Search for the cell housing the specified text and yield its [X, Y] center coordinate. 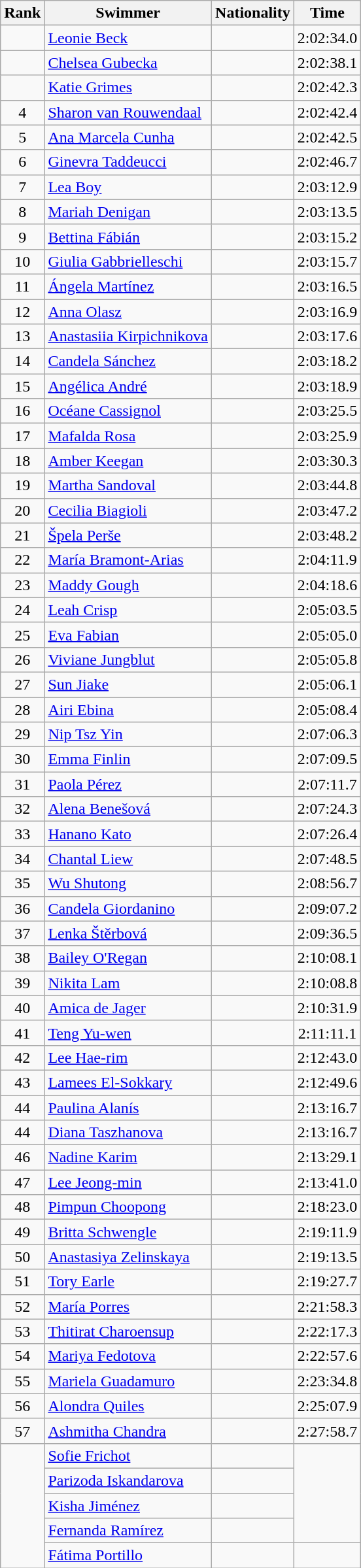
Mariah Denigan [128, 212]
Océane Cassignol [128, 411]
Ashmitha Chandra [128, 1431]
2:07:48.5 [327, 859]
2:11:11.1 [327, 1033]
Emma Finlin [128, 759]
Paulina Alanís [128, 1108]
Lamees El-Sokkary [128, 1082]
2:07:24.3 [327, 809]
37 [22, 933]
2:19:13.5 [327, 1257]
2:18:23.0 [327, 1207]
Eva Fabian [128, 635]
2:07:09.5 [327, 759]
Diana Taszhanova [128, 1133]
Sun Jiake [128, 684]
2:09:36.5 [327, 933]
24 [22, 610]
13 [22, 337]
41 [22, 1033]
Airi Ebina [128, 709]
Parizoda Iskandarova [128, 1480]
2:25:07.9 [327, 1406]
2:22:17.3 [327, 1331]
2:21:58.3 [327, 1307]
2:07:26.4 [327, 834]
Alondra Quiles [128, 1406]
Maddy Gough [128, 585]
51 [22, 1282]
55 [22, 1381]
2:13:41.0 [327, 1182]
Paola Pérez [128, 784]
Cecilia Biagioli [128, 510]
Candela Giordanino [128, 909]
2:03:12.9 [327, 187]
40 [22, 1008]
2:08:56.7 [327, 884]
30 [22, 759]
Špela Perše [128, 535]
35 [22, 884]
María Bramont-Arias [128, 560]
Amber Keegan [128, 461]
2:23:34.8 [327, 1381]
49 [22, 1232]
Sharon van Rouwendaal [128, 112]
Chelsea Gubecka [128, 63]
2:03:44.8 [327, 486]
2:04:18.6 [327, 585]
2:19:27.7 [327, 1282]
2:02:38.1 [327, 63]
2:03:16.5 [327, 286]
2:03:30.3 [327, 461]
15 [22, 386]
Leonie Beck [128, 38]
27 [22, 684]
Mariya Fedotova [128, 1356]
2:19:11.9 [327, 1232]
32 [22, 809]
Hanano Kato [128, 834]
26 [22, 659]
2:02:42.3 [327, 88]
Martha Sandoval [128, 486]
2:03:18.2 [327, 361]
Amica de Jager [128, 1008]
4 [22, 112]
57 [22, 1431]
Fernanda Ramírez [128, 1531]
6 [22, 162]
Kisha Jiménez [128, 1505]
11 [22, 286]
Bailey O'Regan [128, 958]
María Porres [128, 1307]
34 [22, 859]
Ginevra Taddeucci [128, 162]
2:05:05.8 [327, 659]
10 [22, 261]
14 [22, 361]
20 [22, 510]
21 [22, 535]
Mariela Guadamuro [128, 1381]
2:05:03.5 [327, 610]
2:05:06.1 [327, 684]
39 [22, 983]
2:02:42.4 [327, 112]
53 [22, 1331]
Angélica André [128, 386]
2:10:31.9 [327, 1008]
2:03:13.5 [327, 212]
2:03:47.2 [327, 510]
Teng Yu-wen [128, 1033]
2:02:46.7 [327, 162]
48 [22, 1207]
Sofie Frichot [128, 1456]
Lee Hae-rim [128, 1058]
9 [22, 237]
2:22:57.6 [327, 1356]
Tory Earle [128, 1282]
54 [22, 1356]
2:02:34.0 [327, 38]
2:03:18.9 [327, 386]
12 [22, 312]
Bettina Fábián [128, 237]
23 [22, 585]
38 [22, 958]
Alena Benešová [128, 809]
42 [22, 1058]
Ana Marcela Cunha [128, 137]
43 [22, 1082]
Candela Sánchez [128, 361]
Lee Jeong-min [128, 1182]
28 [22, 709]
Time [327, 13]
Chantal Liew [128, 859]
18 [22, 461]
Katie Grimes [128, 88]
Pimpun Choopong [128, 1207]
50 [22, 1257]
46 [22, 1158]
2:10:08.8 [327, 983]
2:13:29.1 [327, 1158]
2:02:42.5 [327, 137]
Anna Olasz [128, 312]
2:05:05.0 [327, 635]
Fátima Portillo [128, 1556]
29 [22, 735]
2:03:25.5 [327, 411]
Nip Tsz Yin [128, 735]
Rank [22, 13]
33 [22, 834]
2:03:48.2 [327, 535]
Swimmer [128, 13]
2:03:25.9 [327, 436]
Nikita Lam [128, 983]
Anastasiya Zelinskaya [128, 1257]
7 [22, 187]
Lea Boy [128, 187]
2:04:11.9 [327, 560]
16 [22, 411]
Thitirat Charoensup [128, 1331]
Lenka Štěrbová [128, 933]
2:09:07.2 [327, 909]
36 [22, 909]
2:05:08.4 [327, 709]
Nadine Karim [128, 1158]
2:27:58.7 [327, 1431]
Ángela Martínez [128, 286]
31 [22, 784]
Viviane Jungblut [128, 659]
17 [22, 436]
25 [22, 635]
22 [22, 560]
8 [22, 212]
2:07:06.3 [327, 735]
Anastasiia Kirpichnikova [128, 337]
Mafalda Rosa [128, 436]
Wu Shutong [128, 884]
2:07:11.7 [327, 784]
2:03:16.9 [327, 312]
Nationality [253, 13]
Giulia Gabbrielleschi [128, 261]
19 [22, 486]
2:10:08.1 [327, 958]
2:12:49.6 [327, 1082]
Leah Crisp [128, 610]
Britta Schwengle [128, 1232]
47 [22, 1182]
5 [22, 137]
56 [22, 1406]
2:03:15.7 [327, 261]
2:12:43.0 [327, 1058]
2:03:17.6 [327, 337]
2:03:15.2 [327, 237]
52 [22, 1307]
